Output the (X, Y) coordinate of the center of the cell containing the given text.  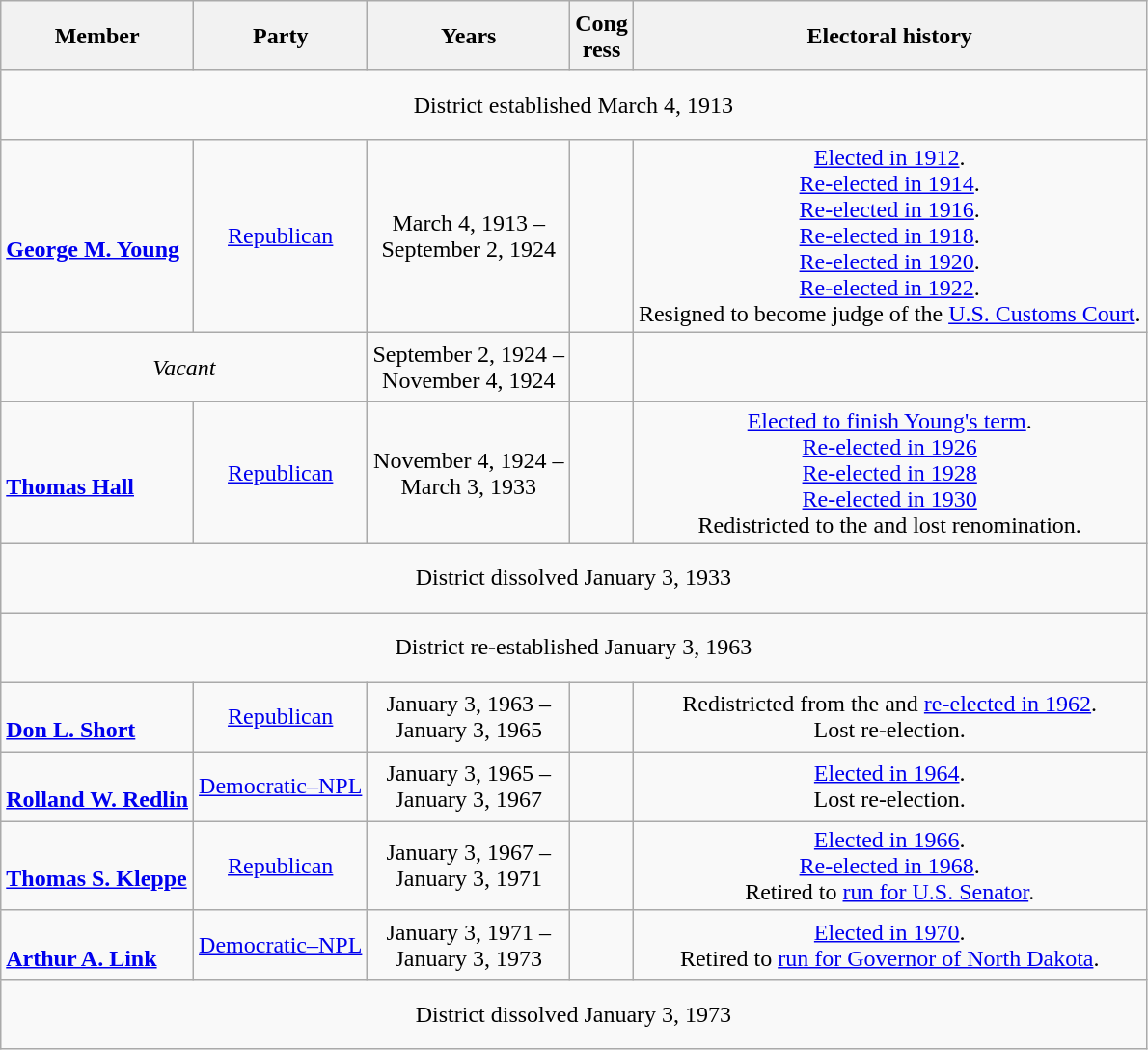
Rolland W. Redlin (97, 787)
Arthur A. Link (97, 945)
Member (97, 36)
District re-established January 3, 1963 (573, 648)
Thomas Hall (97, 473)
Years (469, 36)
Redistricted from the and re-elected in 1962.Lost re-election. (889, 717)
Vacant (184, 368)
District dissolved January 3, 1973 (573, 1014)
Thomas S. Kleppe (97, 866)
Elected in 1966.Re-elected in 1968.Retired to run for U.S. Senator. (889, 866)
Don L. Short (97, 717)
Congress (602, 36)
District dissolved January 3, 1933 (573, 578)
January 3, 1971 –January 3, 1973 (469, 945)
Elected in 1964.Lost re-election. (889, 787)
November 4, 1924 –March 3, 1933 (469, 473)
George M. Young (97, 236)
Party (281, 36)
March 4, 1913 –September 2, 1924 (469, 236)
Elected in 1970.Retired to run for Governor of North Dakota. (889, 945)
Elected to finish Young's term.Re-elected in 1926Re-elected in 1928Re-elected in 1930Redistricted to the and lost renomination. (889, 473)
District established March 4, 1913 (573, 105)
Electoral history (889, 36)
September 2, 1924 –November 4, 1924 (469, 368)
January 3, 1967 –January 3, 1971 (469, 866)
January 3, 1965 –January 3, 1967 (469, 787)
January 3, 1963 –January 3, 1965 (469, 717)
